Pinpoint the cell where the given text exists, returning its [x, y] midpoint coordinate. 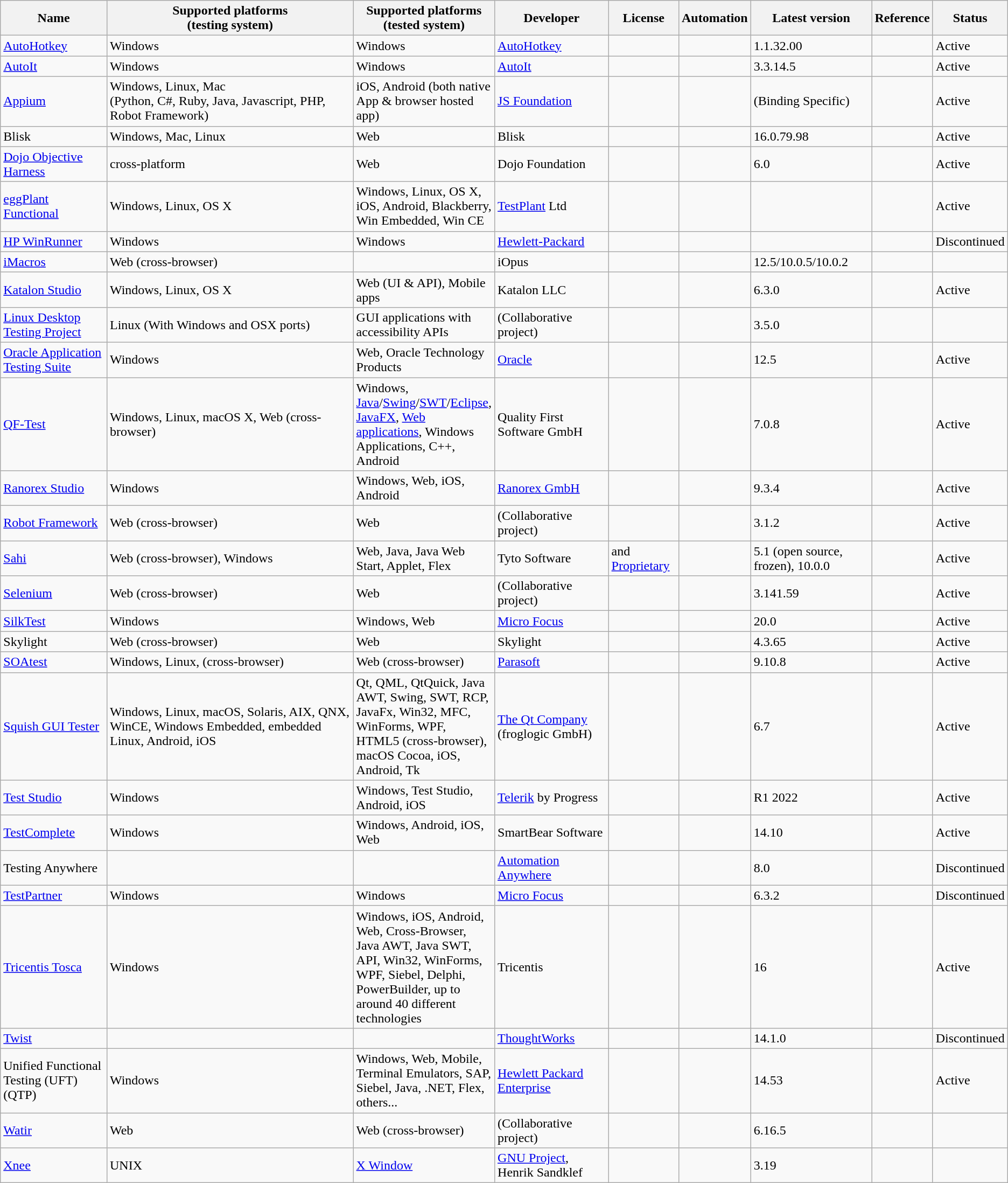
Hewlett Packard Enterprise [552, 1081]
3.5.0 [811, 324]
HP WinRunner [54, 241]
Tricentis Tosca [54, 966]
ThoughtWorks [552, 1038]
Tricentis [552, 966]
License [643, 18]
Web (UI & API), Mobile apps [424, 290]
6.7 [811, 726]
14.53 [811, 1081]
Xnee [54, 1166]
iOpus [552, 262]
Linux Desktop Testing Project [54, 324]
The Qt Company (froglogic GmbH) [552, 726]
16 [811, 966]
Selenium [54, 594]
TestComplete [54, 833]
Appium [54, 101]
Robot Framework [54, 524]
and Proprietary [643, 558]
X Window [424, 1166]
Katalon Studio [54, 290]
Watir [54, 1130]
Windows, Linux, (cross-browser) [230, 662]
3.19 [811, 1166]
3.1.2 [811, 524]
Windows, Java/Swing/SWT/Eclipse, JavaFX, Web applications, Windows Applications, C++, Android [424, 423]
5.1 (open source, frozen), 10.0.0 [811, 558]
Windows, Linux, macOS X, Web (cross-browser) [230, 423]
12.5 [811, 360]
Unified Functional Testing (UFT) (QTP) [54, 1081]
Katalon LLC [552, 290]
Sahi [54, 558]
Supported platforms(testing system) [230, 18]
R1 2022 [811, 797]
Quality First Software GmbH [552, 423]
TestPartner [54, 895]
3.141.59 [811, 594]
Oracle Application Testing Suite [54, 360]
QF-Test [54, 423]
Windows, Test Studio, Android, iOS [424, 797]
6.3.2 [811, 895]
Squish GUI Tester [54, 726]
Windows, Mac, Linux [230, 136]
Windows, Web, iOS, Android [424, 488]
iMacros [54, 262]
SmartBear Software [552, 833]
Ranorex Studio [54, 488]
3.3.14.5 [811, 66]
Dojo Foundation [552, 164]
Web (cross-browser), Windows [230, 558]
14.10 [811, 833]
Tyto Software [552, 558]
Windows, Web [424, 621]
Automation Anywhere [552, 867]
Testing Anywhere [54, 867]
6.3.0 [811, 290]
Qt, QML, QtQuick, Java AWT, Swing, SWT, RCP, JavaFx, Win32, MFC, WinForms, WPF, HTML5 (cross-browser), macOS Cocoa, iOS, Android, Tk [424, 726]
8.0 [811, 867]
Test Studio [54, 797]
12.5/10.0.5/10.0.2 [811, 262]
4.3.65 [811, 642]
Windows, Linux, macOS, Solaris, AIX, QNX, WinCE, Windows Embedded, embedded Linux, Android, iOS [230, 726]
Hewlett-Packard [552, 241]
Name [54, 18]
Linux (With Windows and OSX ports) [230, 324]
16.0.79.98 [811, 136]
Reference [902, 18]
Windows, Web, Mobile, Terminal Emulators, SAP, Siebel, Java, .NET, Flex, others... [424, 1081]
Developer [552, 18]
GUI applications with accessibility APIs [424, 324]
UNIX [230, 1166]
Automation [715, 18]
Windows, Linux, Mac (Python, C#, Ruby, Java, Javascript, PHP, Robot Framework) [230, 101]
SOAtest [54, 662]
Latest version [811, 18]
14.1.0 [811, 1038]
Status [970, 18]
Telerik by Progress [552, 797]
Web, Oracle Technology Products [424, 360]
6.0 [811, 164]
Parasoft [552, 662]
7.0.8 [811, 423]
9.3.4 [811, 488]
eggPlant Functional [54, 206]
Dojo Objective Harness [54, 164]
iOS, Android (both native App & browser hosted app) [424, 101]
TestPlant Ltd [552, 206]
cross-platform [230, 164]
1.1.32.00 [811, 46]
Windows, Linux, OS X, iOS, Android, Blackberry, Win Embedded, Win CE [424, 206]
6.16.5 [811, 1130]
20.0 [811, 621]
Twist [54, 1038]
GNU Project, Henrik Sandklef [552, 1166]
JS Foundation [552, 101]
Supported platforms(tested system) [424, 18]
(Binding Specific) [811, 101]
9.10.8 [811, 662]
Windows, Android, iOS, Web [424, 833]
Oracle [552, 360]
SilkTest [54, 621]
Ranorex GmbH [552, 488]
Web, Java, Java Web Start, Applet, Flex [424, 558]
